From the cell containing the given text, extract its center point as [x, y] coordinate. 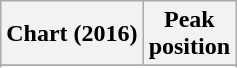
Chart (2016) [72, 34]
Peak position [189, 34]
